Locate the cell with the specified text and output its [X, Y] center coordinate. 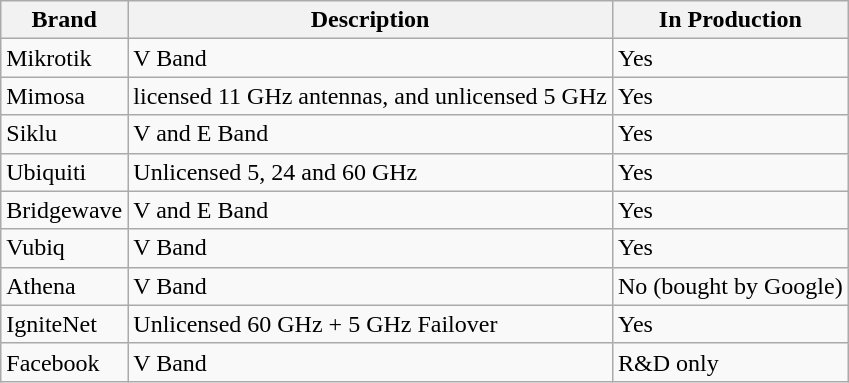
Mikrotik [64, 58]
licensed 11 GHz antennas, and unlicensed 5 GHz [370, 96]
Ubiquiti [64, 172]
IgniteNet [64, 324]
Bridgewave [64, 210]
Vubiq [64, 248]
R&D only [730, 362]
Unlicensed 60 GHz + 5 GHz Failover [370, 324]
No (bought by Google) [730, 286]
In Production [730, 20]
Unlicensed 5, 24 and 60 GHz [370, 172]
Mimosa [64, 96]
Siklu [64, 134]
Brand [64, 20]
Athena [64, 286]
Facebook [64, 362]
Description [370, 20]
